Extract the (x, y) coordinate from the center of the cell holding the provided text.  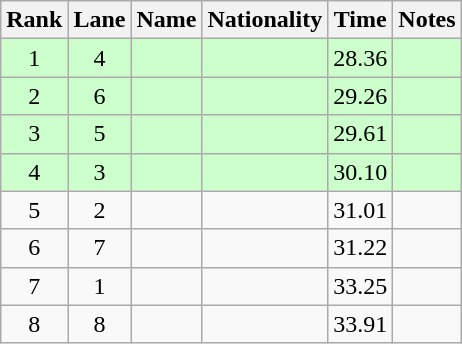
29.26 (360, 96)
Time (360, 20)
Rank (34, 20)
Name (166, 20)
33.25 (360, 286)
29.61 (360, 134)
Notes (427, 20)
30.10 (360, 172)
Lane (100, 20)
33.91 (360, 324)
31.22 (360, 248)
28.36 (360, 58)
31.01 (360, 210)
Nationality (265, 20)
